Capture the cell that displays the provided text and extract its (x, y) central coordinate. 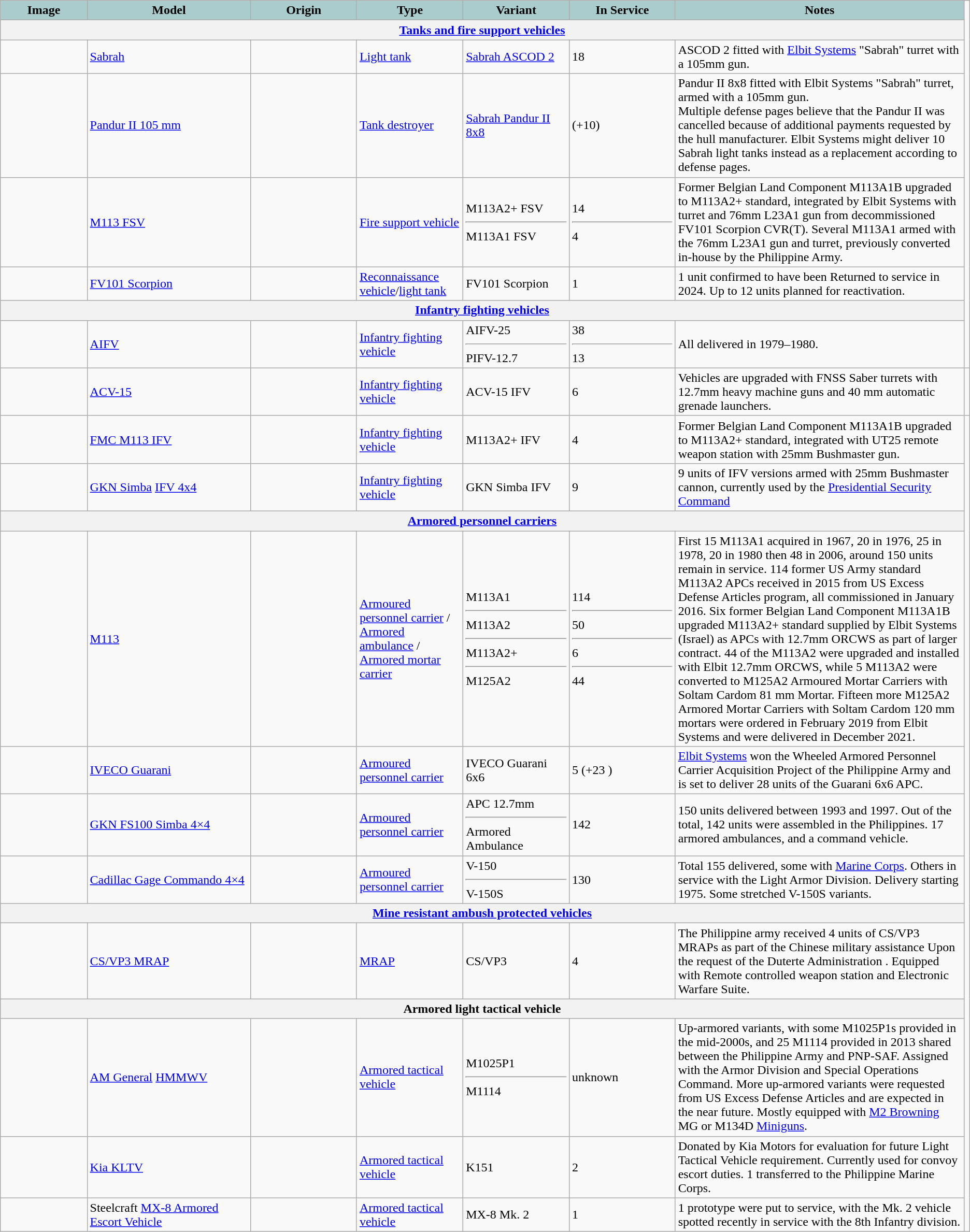
MRAP (409, 961)
Sabrah (169, 57)
1 prototype were put to service, with the Mk. 2 vehicle spotted recently in service with the 8th Infantry division. (820, 1214)
Sabrah ASCOD 2 (516, 57)
AM General HMMWV (169, 1078)
1 unit confirmed to have been Returned to service in 2024. Up to 12 units planned for reactivation. (820, 284)
Mine resistant ambush protected vehicles (482, 913)
Light tank (409, 57)
9 (622, 487)
Kia KLTV (169, 1167)
Model (169, 10)
GKN Simba IFV (516, 487)
M113 FSV (169, 222)
AIFV (169, 344)
Image (44, 10)
3813 (622, 344)
144 (622, 222)
(+10) (622, 125)
Armored personnel carriers (482, 521)
Infantry fighting vehicles (482, 310)
Former Belgian Land Component M113A1B upgraded to M113A2+ standard, integrated with UT25 remote weapon station with 25mm Bushmaster gun. (820, 439)
ACV-15 (169, 392)
Reconnaissance vehicle/light tank (409, 284)
V-150V-150S (516, 880)
Variant (516, 10)
Fire support vehicle (409, 222)
9 units of IFV versions armed with 25mm Bushmaster cannon, currently used by the Presidential Security Command (820, 487)
114 50 6 44 (622, 638)
CS/VP3 MRAP (169, 961)
Total 155 delivered, some with Marine Corps. Others in service with the Light Armor Division. Delivery starting 1975. Some stretched V-150S variants. (820, 880)
M113A2+ FSVM113A1 FSV (516, 222)
M113 (169, 638)
Sabrah Pandur II 8x8 (516, 125)
In Service (622, 10)
130 (622, 880)
AIFV-25PIFV-12.7 (516, 344)
MX-8 Mk. 2 (516, 1214)
Type (409, 10)
18 (622, 57)
Vehicles are upgraded with FNSS Saber turrets with 12.7mm heavy machine guns and 40 mm automatic grenade launchers. (820, 392)
Cadillac Gage Commando 4×4 (169, 880)
Tanks and fire support vehicles (482, 30)
Origin (304, 10)
Pandur II 105 mm (169, 125)
Tank destroyer (409, 125)
All delivered in 1979–1980. (820, 344)
Armored light tactical vehicle (482, 1009)
APC 12.7mmArmored Ambulance (516, 825)
FMC M113 IFV (169, 439)
CS/VP3 (516, 961)
5 (+23 ) (622, 770)
Armoured personnel carrier / Armored ambulance / Armored mortar carrier (409, 638)
M113A1 M113A2 M113A2+ M125A2 (516, 638)
6 (622, 392)
Notes (820, 10)
unknown (622, 1078)
GKN FS100 Simba 4×4 (169, 825)
IVECO Guarani (169, 770)
IVECO Guarani 6x6 (516, 770)
M1025P1M1114 (516, 1078)
ASCOD 2 fitted with Elbit Systems "Sabrah" turret with a 105mm gun. (820, 57)
ACV-15 IFV (516, 392)
M113A2+ IFV (516, 439)
142 (622, 825)
GKN Simba IFV 4x4 (169, 487)
K151 (516, 1167)
Steelcraft MX-8 Armored Escort Vehicle (169, 1214)
2 (622, 1167)
